Return [X, Y] of the center of cell containing provided text 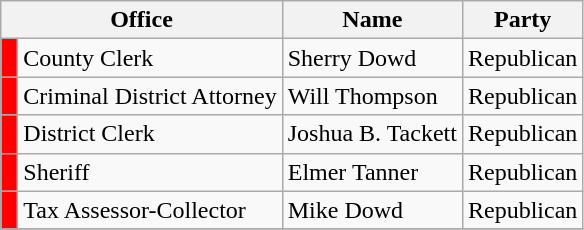
Name [372, 20]
Tax Assessor-Collector [150, 210]
District Clerk [150, 134]
Office [142, 20]
Will Thompson [372, 96]
Elmer Tanner [372, 172]
Criminal District Attorney [150, 96]
Mike Dowd [372, 210]
Joshua B. Tackett [372, 134]
County Clerk [150, 58]
Sheriff [150, 172]
Sherry Dowd [372, 58]
Party [522, 20]
